Detect which cell encompasses the target text, then output its [x, y] center coordinate. 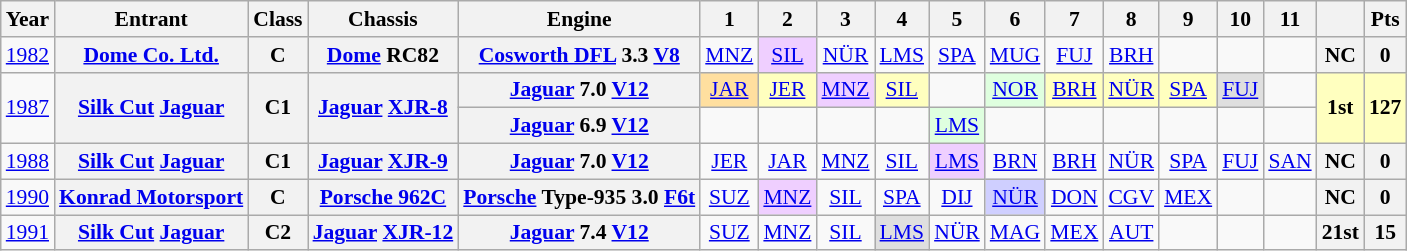
SAN [1290, 162]
DIJ [957, 197]
11 [1290, 19]
Entrant [151, 19]
MUG [1016, 55]
1st [1340, 108]
15 [1386, 233]
AUT [1131, 233]
Dome RC82 [384, 55]
Pts [1386, 19]
9 [1188, 19]
1991 [28, 233]
BRN [1016, 162]
21st [1340, 233]
1 [729, 19]
MAG [1016, 233]
Konrad Motorsport [151, 197]
Porsche 962C [384, 197]
127 [1386, 108]
1988 [28, 162]
10 [1240, 19]
Cosworth DFL 3.3 V8 [579, 55]
C2 [278, 233]
Jaguar 7.4 V12 [579, 233]
CGV [1131, 197]
2 [787, 19]
DON [1074, 197]
1990 [28, 197]
Class [278, 19]
7 [1074, 19]
Jaguar 6.9 V12 [579, 126]
4 [902, 19]
5 [957, 19]
NOR [1016, 90]
Year [28, 19]
Porsche Type-935 3.0 F6t [579, 197]
Jaguar XJR-9 [384, 162]
1982 [28, 55]
8 [1131, 19]
Engine [579, 19]
Dome Co. Ltd. [151, 55]
Chassis [384, 19]
3 [845, 19]
6 [1016, 19]
Jaguar XJR-8 [384, 108]
Jaguar XJR-12 [384, 233]
1987 [28, 108]
